Search for the cell housing the specified text and yield its [X, Y] center coordinate. 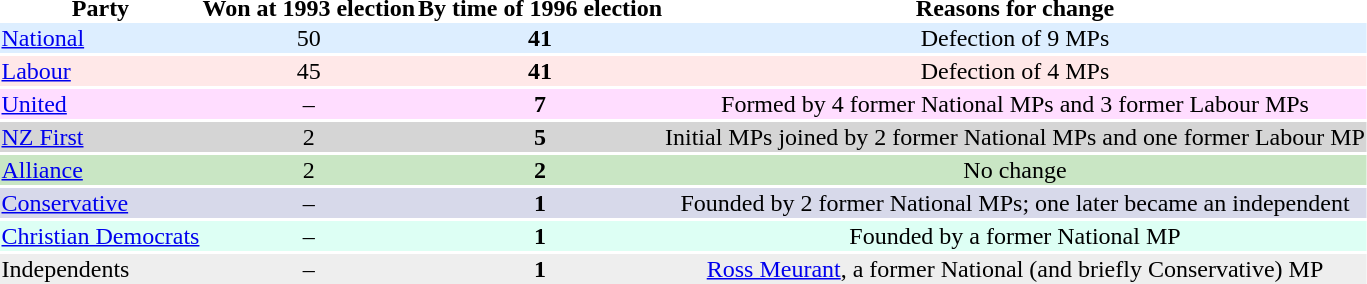
Defection of 9 MPs [1016, 38]
Independents [100, 269]
Formed by 4 former National MPs and 3 former Labour MPs [1016, 104]
National [100, 38]
5 [540, 137]
Founded by a former National MP [1016, 236]
Alliance [100, 170]
NZ First [100, 137]
Ross Meurant, a former National (and briefly Conservative) MP [1016, 269]
No change [1016, 170]
Conservative [100, 203]
45 [309, 71]
Defection of 4 MPs [1016, 71]
Founded by 2 former National MPs; one later became an independent [1016, 203]
Labour [100, 71]
50 [309, 38]
United [100, 104]
Christian Democrats [100, 236]
7 [540, 104]
Initial MPs joined by 2 former National MPs and one former Labour MP [1016, 137]
